Identify which cell holds the provided text, then report its (x, y) central coordinate. 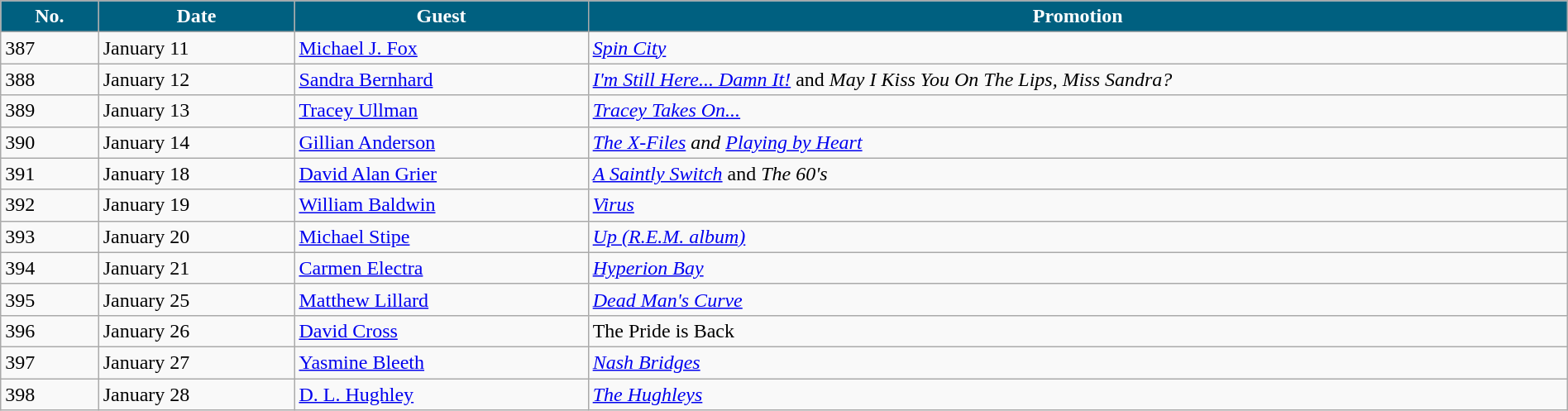
390 (50, 142)
Tracey Takes On... (1078, 111)
January 21 (197, 268)
D. L. Hughley (442, 394)
389 (50, 111)
No. (50, 17)
Promotion (1078, 17)
Sandra Bernhard (442, 79)
January 28 (197, 394)
The Pride is Back (1078, 331)
David Cross (442, 331)
Hyperion Bay (1078, 268)
January 11 (197, 48)
Dead Man's Curve (1078, 299)
January 12 (197, 79)
Up (R.E.M. album) (1078, 237)
396 (50, 331)
January 19 (197, 205)
Michael Stipe (442, 237)
Date (197, 17)
Yasmine Bleeth (442, 362)
January 20 (197, 237)
Gillian Anderson (442, 142)
392 (50, 205)
Guest (442, 17)
393 (50, 237)
A Saintly Switch and The 60's (1078, 174)
January 27 (197, 362)
I'm Still Here... Damn It! and May I Kiss You On The Lips, Miss Sandra? (1078, 79)
391 (50, 174)
Spin City (1078, 48)
William Baldwin (442, 205)
Nash Bridges (1078, 362)
398 (50, 394)
Virus (1078, 205)
David Alan Grier (442, 174)
The X-Files and Playing by Heart (1078, 142)
January 14 (197, 142)
388 (50, 79)
Michael J. Fox (442, 48)
The Hughleys (1078, 394)
387 (50, 48)
January 18 (197, 174)
Carmen Electra (442, 268)
394 (50, 268)
Tracey Ullman (442, 111)
395 (50, 299)
January 26 (197, 331)
Matthew Lillard (442, 299)
397 (50, 362)
January 13 (197, 111)
January 25 (197, 299)
